Scan for the cell matching the given text and deliver its [x, y] coordinate at center. 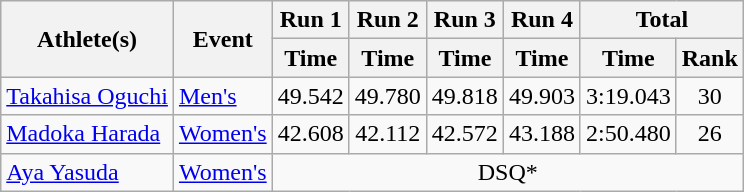
DSQ* [508, 172]
Event [222, 39]
26 [710, 134]
Rank [710, 58]
Run 1 [310, 20]
49.818 [464, 96]
42.572 [464, 134]
Athlete(s) [88, 39]
49.780 [388, 96]
42.112 [388, 134]
3:19.043 [628, 96]
49.903 [542, 96]
Takahisa Oguchi [88, 96]
49.542 [310, 96]
Aya Yasuda [88, 172]
42.608 [310, 134]
2:50.480 [628, 134]
Madoka Harada [88, 134]
Run 2 [388, 20]
Run 4 [542, 20]
Men's [222, 96]
Run 3 [464, 20]
Total [662, 20]
43.188 [542, 134]
30 [710, 96]
